Capture the cell that displays the provided text and extract its (x, y) central coordinate. 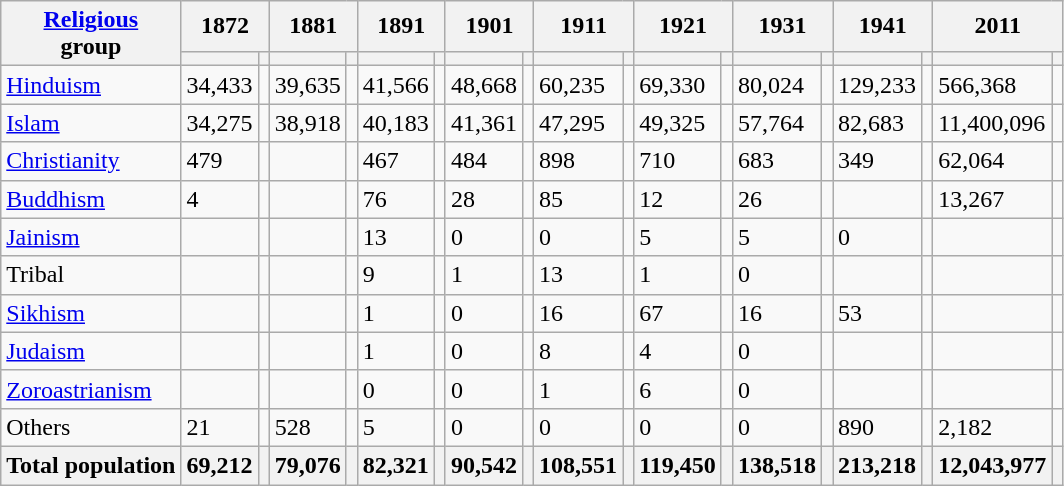
90,542 (484, 465)
Total population (91, 465)
60,235 (578, 85)
1881 (313, 26)
6 (678, 389)
566,368 (992, 85)
479 (220, 161)
85 (578, 199)
898 (578, 161)
34,275 (220, 123)
69,330 (678, 85)
12,043,977 (992, 465)
28 (484, 199)
1921 (684, 26)
69,212 (220, 465)
129,233 (878, 85)
79,076 (308, 465)
1891 (401, 26)
Others (91, 427)
41,361 (484, 123)
1931 (782, 26)
34,433 (220, 85)
49,325 (678, 123)
1941 (883, 26)
108,551 (578, 465)
48,668 (484, 85)
38,918 (308, 123)
41,566 (396, 85)
67 (678, 313)
Zoroastrianism (91, 389)
710 (678, 161)
1872 (225, 26)
484 (484, 161)
138,518 (776, 465)
119,450 (678, 465)
40,183 (396, 123)
Sikhism (91, 313)
2,182 (992, 427)
26 (776, 199)
467 (396, 161)
2011 (998, 26)
Islam (91, 123)
213,218 (878, 465)
53 (878, 313)
Jainism (91, 237)
Hinduism (91, 85)
47,295 (578, 123)
82,321 (396, 465)
349 (878, 161)
11,400,096 (992, 123)
76 (396, 199)
890 (878, 427)
1911 (584, 26)
Buddhism (91, 199)
Christianity (91, 161)
12 (678, 199)
Judaism (91, 351)
39,635 (308, 85)
683 (776, 161)
528 (308, 427)
Tribal (91, 275)
13,267 (992, 199)
9 (396, 275)
8 (578, 351)
21 (220, 427)
1901 (489, 26)
57,764 (776, 123)
Religiousgroup (91, 34)
82,683 (878, 123)
62,064 (992, 161)
80,024 (776, 85)
